Output the (X, Y) coordinate of the center of the cell containing the given text.  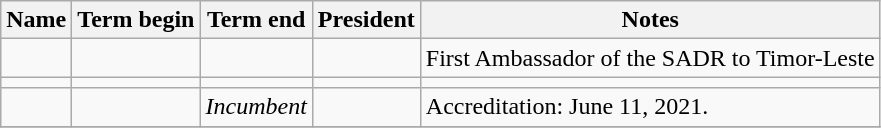
Notes (650, 20)
Term begin (136, 20)
First Ambassador of the SADR to Timor-Leste (650, 58)
President (366, 20)
Name (36, 20)
Term end (256, 20)
Accreditation: June 11, 2021. (650, 107)
Incumbent (256, 107)
